Find where the given text appears and provide that cell's center as [x, y] coordinate. 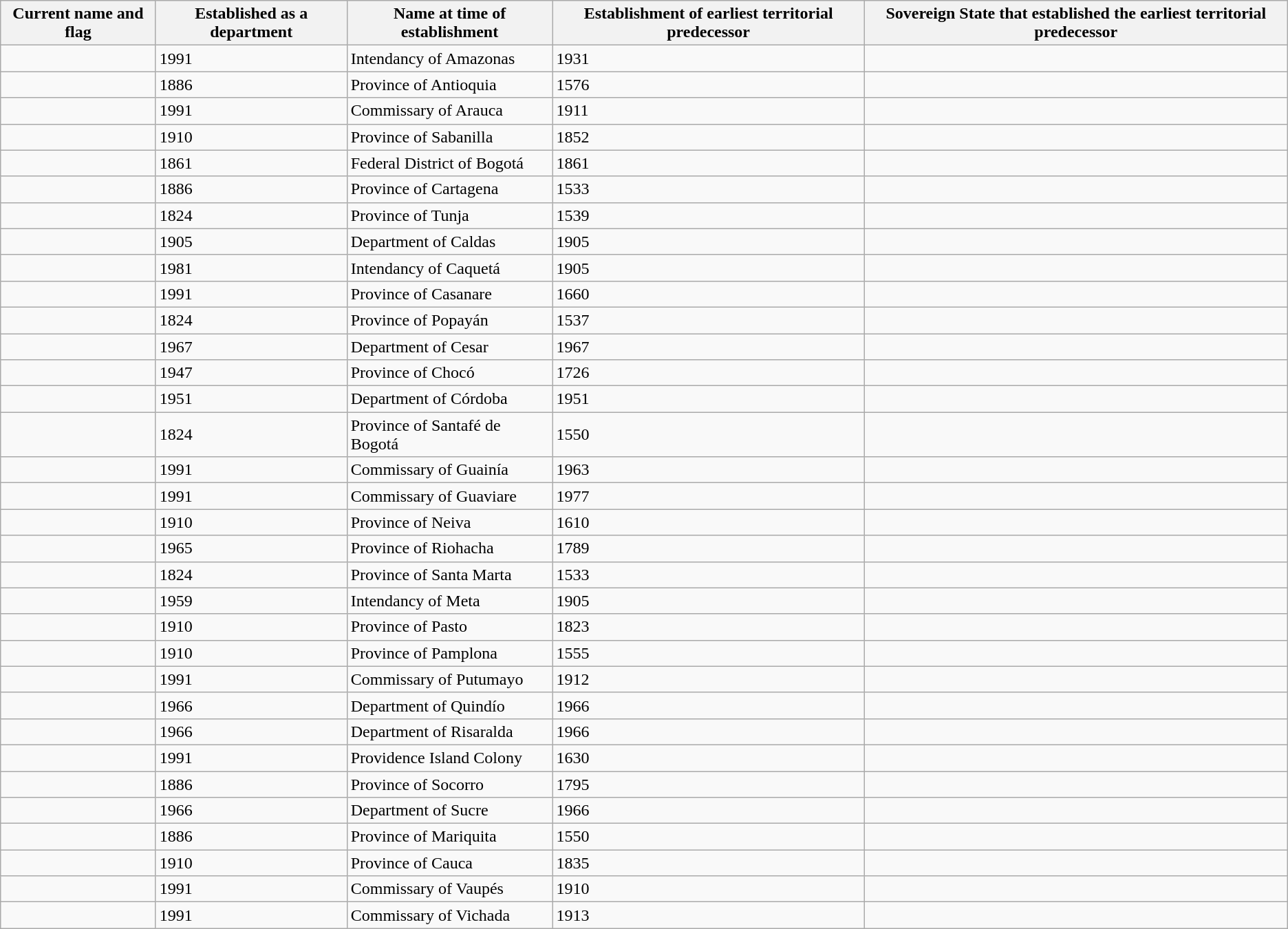
Department of Quindío [450, 705]
Department of Córdoba [450, 399]
Department of Sucre [450, 811]
1539 [709, 215]
1977 [709, 496]
Intendancy of Meta [450, 601]
Province of Casanare [450, 294]
1537 [709, 320]
Intendancy of Amazonas [450, 58]
1835 [709, 863]
Province of Tunja [450, 215]
Province of Socorro [450, 784]
Province of Pamplona [450, 653]
Province of Popayán [450, 320]
Province of Cartagena [450, 189]
Department of Risaralda [450, 732]
Province of Antioquia [450, 85]
Province of Chocó [450, 373]
Province of Santafé de Bogotá [450, 435]
Department of Caldas [450, 242]
Sovereign State that established the earliest territorial predecessor [1076, 23]
1965 [251, 548]
Establishment of earliest territorial predecessor [709, 23]
1576 [709, 85]
Commissary of Vichada [450, 915]
1610 [709, 522]
Commissary of Putumayo [450, 679]
1947 [251, 373]
Providence Island Colony [450, 758]
Name at time of establishment [450, 23]
1630 [709, 758]
1789 [709, 548]
1963 [709, 470]
1726 [709, 373]
1823 [709, 627]
Department of Cesar [450, 346]
Province of Neiva [450, 522]
Commissary of Guaviare [450, 496]
Province of Santa Marta [450, 575]
Current name and flag [78, 23]
Established as a department [251, 23]
1660 [709, 294]
Province of Riohacha [450, 548]
Commissary of Guainía [450, 470]
Province of Pasto [450, 627]
1981 [251, 268]
Province of Mariquita [450, 837]
Intendancy of Caquetá [450, 268]
Province of Cauca [450, 863]
1852 [709, 137]
Commissary of Vaupés [450, 889]
Commissary of Arauca [450, 111]
1959 [251, 601]
Federal District of Bogotá [450, 163]
1912 [709, 679]
1911 [709, 111]
Province of Sabanilla [450, 137]
1555 [709, 653]
1931 [709, 58]
1913 [709, 915]
1795 [709, 784]
